Output the (x, y) coordinate of the center of the cell containing the given text.  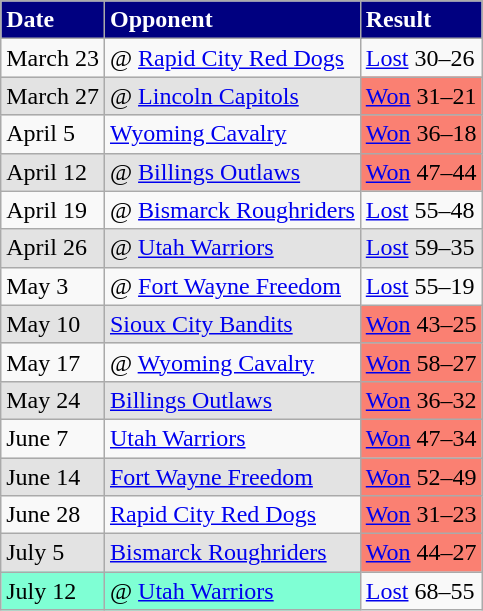
Wyoming Cavalry (232, 134)
@ Lincoln Capitols (232, 96)
Won 36–32 (421, 400)
Rapid City Red Dogs (232, 515)
@ Bismarck Roughriders (232, 210)
April 12 (53, 172)
Lost 55–19 (421, 286)
Lost 59–35 (421, 248)
March 23 (53, 58)
Fort Wayne Freedom (232, 477)
Lost 55–48 (421, 210)
Result (421, 20)
Lost 30–26 (421, 58)
Sioux City Bandits (232, 324)
Won 47–44 (421, 172)
@ Wyoming Cavalry (232, 362)
July 5 (53, 553)
May 24 (53, 400)
Won 47–34 (421, 438)
Won 58–27 (421, 362)
Won 36–18 (421, 134)
Date (53, 20)
@ Billings Outlaws (232, 172)
@ Fort Wayne Freedom (232, 286)
Lost 68–55 (421, 591)
@ Rapid City Red Dogs (232, 58)
May 10 (53, 324)
April 5 (53, 134)
May 17 (53, 362)
July 12 (53, 591)
Opponent (232, 20)
Won 44–27 (421, 553)
Billings Outlaws (232, 400)
May 3 (53, 286)
April 19 (53, 210)
Won 43–25 (421, 324)
Bismarck Roughriders (232, 553)
Utah Warriors (232, 438)
Won 31–23 (421, 515)
June 7 (53, 438)
Won 31–21 (421, 96)
March 27 (53, 96)
April 26 (53, 248)
Won 52–49 (421, 477)
June 28 (53, 515)
June 14 (53, 477)
